Detect which cell encompasses the target text, then output its (X, Y) center coordinate. 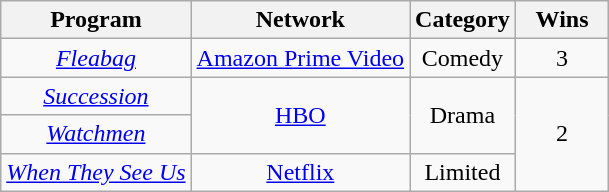
HBO (300, 115)
When They See Us (96, 172)
Wins (562, 20)
Limited (463, 172)
Comedy (463, 58)
Category (463, 20)
Drama (463, 115)
2 (562, 134)
3 (562, 58)
Succession (96, 96)
Network (300, 20)
Watchmen (96, 134)
Amazon Prime Video (300, 58)
Fleabag (96, 58)
Program (96, 20)
Netflix (300, 172)
